From the cell containing the given text, extract its center point as [X, Y] coordinate. 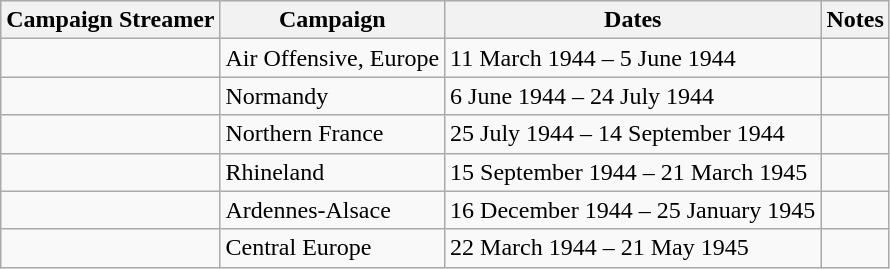
6 June 1944 – 24 July 1944 [633, 96]
Northern France [332, 134]
Campaign Streamer [110, 20]
16 December 1944 – 25 January 1945 [633, 210]
25 July 1944 – 14 September 1944 [633, 134]
Dates [633, 20]
Rhineland [332, 172]
Normandy [332, 96]
Campaign [332, 20]
Notes [855, 20]
Air Offensive, Europe [332, 58]
15 September 1944 – 21 March 1945 [633, 172]
22 March 1944 – 21 May 1945 [633, 248]
Central Europe [332, 248]
11 March 1944 – 5 June 1944 [633, 58]
Ardennes-Alsace [332, 210]
